Scan for the cell matching the given text and deliver its (X, Y) coordinate at center. 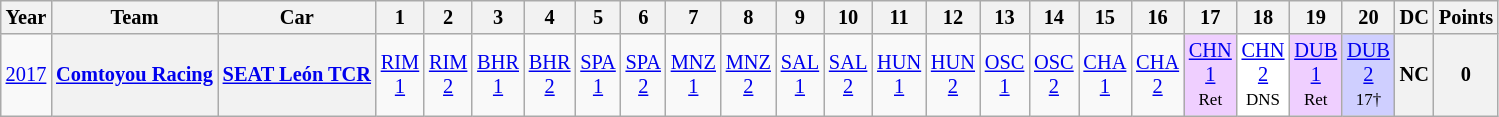
Car (297, 17)
HUN1 (899, 75)
18 (1264, 17)
HUN2 (953, 75)
9 (800, 17)
2017 (26, 75)
20 (1368, 17)
NC (1414, 75)
0 (1466, 75)
17 (1210, 17)
SPA1 (598, 75)
OSC2 (1054, 75)
RIM1 (400, 75)
15 (1106, 17)
8 (748, 17)
DUB217† (1368, 75)
SAL1 (800, 75)
RIM2 (448, 75)
6 (644, 17)
BHR2 (550, 75)
3 (498, 17)
DC (1414, 17)
CHN1Ret (1210, 75)
SPA2 (644, 75)
19 (1316, 17)
2 (448, 17)
MNZ2 (748, 75)
7 (694, 17)
DUB1Ret (1316, 75)
BHR1 (498, 75)
OSC1 (1004, 75)
SAL2 (848, 75)
4 (550, 17)
CHN2DNS (1264, 75)
Comtoyou Racing (134, 75)
SEAT León TCR (297, 75)
Team (134, 17)
14 (1054, 17)
Points (1466, 17)
CHA2 (1158, 75)
Year (26, 17)
10 (848, 17)
MNZ1 (694, 75)
5 (598, 17)
1 (400, 17)
16 (1158, 17)
12 (953, 17)
11 (899, 17)
CHA1 (1106, 75)
13 (1004, 17)
